Determine the [X, Y] coordinate at the center of the cell enclosing the given text.  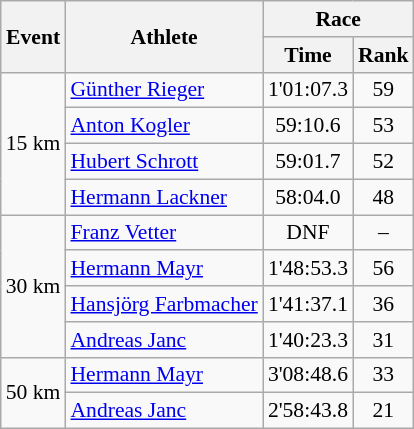
Event [34, 36]
1'41:37.1 [308, 304]
33 [384, 375]
59:10.6 [308, 126]
56 [384, 269]
59:01.7 [308, 162]
Franz Vetter [164, 233]
Hansjörg Farbmacher [164, 304]
Race [338, 19]
Time [308, 55]
3'08:48.6 [308, 375]
Hubert Schrott [164, 162]
31 [384, 340]
Anton Kogler [164, 126]
1'40:23.3 [308, 340]
58:04.0 [308, 197]
Hermann Lackner [164, 197]
50 km [34, 392]
52 [384, 162]
21 [384, 411]
1'48:53.3 [308, 269]
53 [384, 126]
Athlete [164, 36]
48 [384, 197]
59 [384, 90]
Rank [384, 55]
30 km [34, 286]
2'58:43.8 [308, 411]
15 km [34, 143]
1'01:07.3 [308, 90]
DNF [308, 233]
– [384, 233]
36 [384, 304]
Günther Rieger [164, 90]
